Output the [x, y] coordinate of the center of the cell containing the given text.  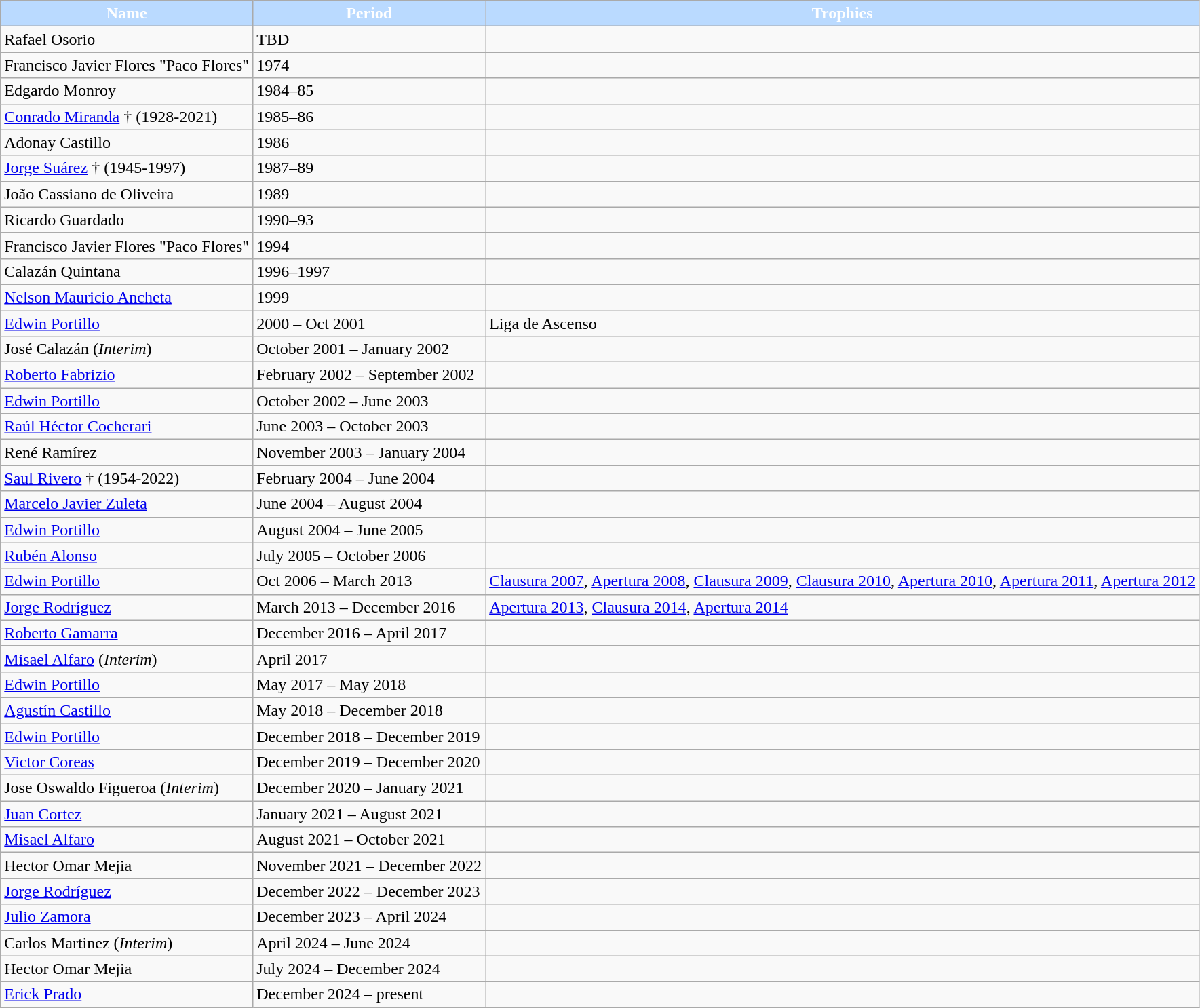
João Cassiano de Oliveira [127, 194]
1984–85 [369, 91]
René Ramírez [127, 452]
José Calazán (Interim) [127, 349]
1996–1997 [369, 271]
December 2023 – April 2024 [369, 917]
July 2005 – October 2006 [369, 556]
Trophies [843, 14]
August 2021 – October 2021 [369, 840]
November 2021 – December 2022 [369, 866]
Roberto Fabrizio [127, 375]
Raúl Héctor Cocherari [127, 427]
Saul Rivero † (1954-2022) [127, 478]
June 2003 – October 2003 [369, 427]
Nelson Mauricio Ancheta [127, 297]
1999 [369, 297]
June 2004 – August 2004 [369, 504]
Juan Cortez [127, 814]
1989 [369, 194]
Period [369, 14]
Victor Coreas [127, 762]
1974 [369, 65]
Liga de Ascenso [843, 324]
Oct 2006 – March 2013 [369, 581]
Misael Alfaro [127, 840]
May 2017 – May 2018 [369, 684]
October 2002 – June 2003 [369, 401]
December 2024 – present [369, 994]
March 2013 – December 2016 [369, 607]
Adonay Castillo [127, 142]
TBD [369, 39]
February 2002 – September 2002 [369, 375]
2000 – Oct 2001 [369, 324]
December 2022 – December 2023 [369, 891]
Carlos Martinez (Interim) [127, 943]
Edgardo Monroy [127, 91]
December 2019 – December 2020 [369, 762]
Ricardo Guardado [127, 220]
1987–89 [369, 168]
Julio Zamora [127, 917]
April 2017 [369, 659]
Rubén Alonso [127, 556]
Name [127, 14]
Conrado Miranda † (1928-2021) [127, 117]
1990–93 [369, 220]
Clausura 2007, Apertura 2008, Clausura 2009, Clausura 2010, Apertura 2010, Apertura 2011, Apertura 2012 [843, 581]
Rafael Osorio [127, 39]
November 2003 – January 2004 [369, 452]
1985–86 [369, 117]
Jorge Suárez † (1945-1997) [127, 168]
Erick Prado [127, 994]
October 2001 – January 2002 [369, 349]
December 2020 – January 2021 [369, 788]
Misael Alfaro (Interim) [127, 659]
July 2024 – December 2024 [369, 969]
1986 [369, 142]
August 2004 – June 2005 [369, 530]
February 2004 – June 2004 [369, 478]
January 2021 – August 2021 [369, 814]
Roberto Gamarra [127, 633]
Marcelo Javier Zuleta [127, 504]
May 2018 – December 2018 [369, 710]
December 2016 – April 2017 [369, 633]
1994 [369, 246]
December 2018 – December 2019 [369, 736]
Agustín Castillo [127, 710]
Calazán Quintana [127, 271]
April 2024 – June 2024 [369, 943]
Apertura 2013, Clausura 2014, Apertura 2014 [843, 607]
Jose Oswaldo Figueroa (Interim) [127, 788]
